For the text-containing cell, return its midpoint in [X, Y] coordinate format. 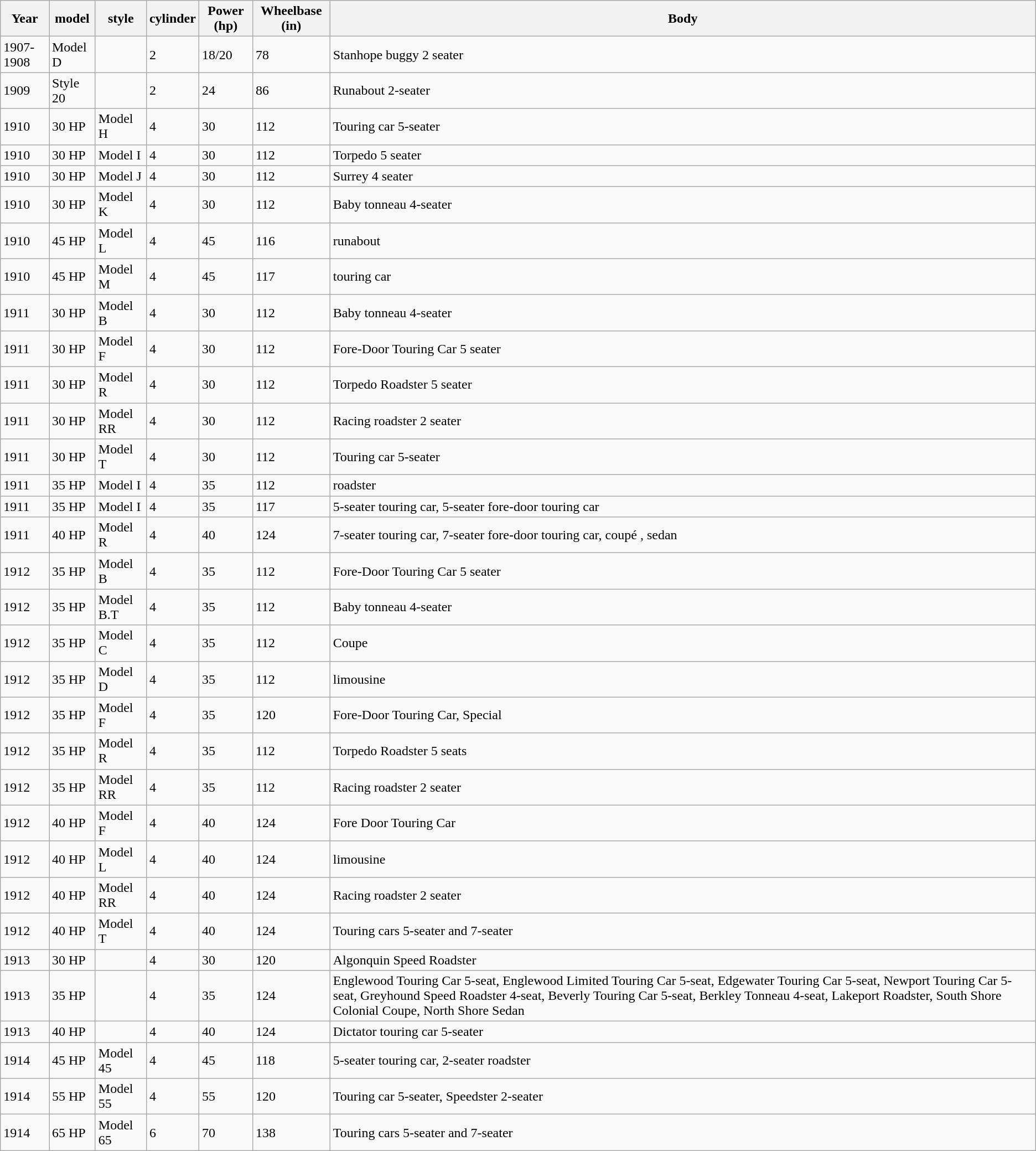
138 [291, 1133]
Body [683, 19]
Model J [121, 176]
86 [291, 91]
Touring car 5-seater, Speedster 2-seater [683, 1096]
Torpedo Roadster 5 seater [683, 384]
Style 20 [72, 91]
Model H [121, 126]
116 [291, 240]
model [72, 19]
78 [291, 54]
55 [226, 1096]
style [121, 19]
Algonquin Speed Roadster [683, 959]
118 [291, 1061]
roadster [683, 486]
Model B.T [121, 607]
Model C [121, 643]
1907-1908 [25, 54]
65 HP [72, 1133]
Model 45 [121, 1061]
Wheelbase (in) [291, 19]
runabout [683, 240]
Model M [121, 277]
Coupe [683, 643]
Year [25, 19]
18/20 [226, 54]
Surrey 4 seater [683, 176]
5-seater touring car, 2-seater roadster [683, 1061]
Runabout 2-seater [683, 91]
5-seater touring car, 5-seater fore-door touring car [683, 507]
Power (hp) [226, 19]
Torpedo 5 seater [683, 155]
touring car [683, 277]
7-seater touring car, 7-seater fore-door touring car, coupé , sedan [683, 535]
70 [226, 1133]
Model K [121, 205]
24 [226, 91]
Fore-Door Touring Car, Special [683, 715]
1909 [25, 91]
Fore Door Touring Car [683, 823]
55 HP [72, 1096]
Model 65 [121, 1133]
6 [173, 1133]
Torpedo Roadster 5 seats [683, 751]
Stanhope buggy 2 seater [683, 54]
Dictator touring car 5-seater [683, 1032]
cylinder [173, 19]
Model 55 [121, 1096]
